Return the [x, y] coordinate for the center point of the cell that contains the specified text.  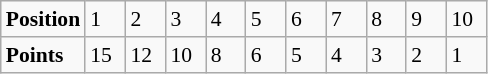
Position [43, 19]
Points [43, 55]
9 [426, 19]
12 [145, 55]
7 [346, 19]
15 [105, 55]
